Return the (X, Y) coordinate for the center point of the cell that contains the specified text.  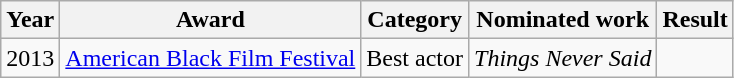
Things Never Said (563, 58)
American Black Film Festival (210, 58)
Year (30, 20)
Category (415, 20)
Best actor (415, 58)
Award (210, 20)
Nominated work (563, 20)
Result (695, 20)
2013 (30, 58)
